Return [X, Y] of the center of cell containing provided text 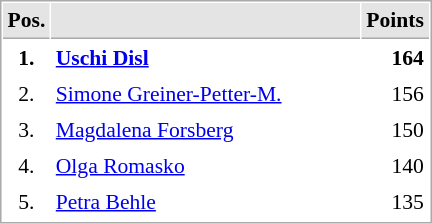
Simone Greiner-Petter-M. [206, 93]
140 [396, 165]
135 [396, 201]
Points [396, 21]
Uschi Disl [206, 57]
156 [396, 93]
164 [396, 57]
150 [396, 129]
Pos. [26, 21]
2. [26, 93]
Magdalena Forsberg [206, 129]
5. [26, 201]
4. [26, 165]
3. [26, 129]
Petra Behle [206, 201]
1. [26, 57]
Olga Romasko [206, 165]
